From the cell containing the given text, extract its center point as (x, y) coordinate. 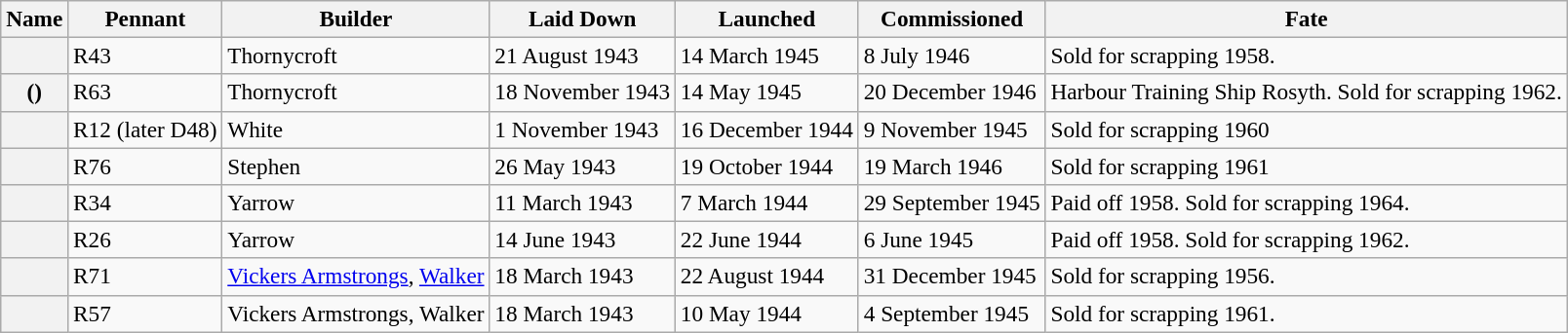
19 October 1944 (766, 166)
Stephen (356, 166)
6 June 1945 (952, 240)
19 March 1946 (952, 166)
Sold for scrapping 1956. (1307, 277)
16 December 1944 (766, 129)
14 June 1943 (582, 240)
Sold for scrapping 1960 (1307, 129)
9 November 1945 (952, 129)
R63 (145, 92)
22 August 1944 (766, 277)
Fate (1307, 18)
1 November 1943 (582, 129)
14 May 1945 (766, 92)
Sold for scrapping 1961. (1307, 314)
White (356, 129)
Paid off 1958. Sold for scrapping 1964. (1307, 203)
Commissioned (952, 18)
Sold for scrapping 1961 (1307, 166)
7 March 1944 (766, 203)
22 June 1944 (766, 240)
R76 (145, 166)
26 May 1943 (582, 166)
14 March 1945 (766, 55)
Sold for scrapping 1958. (1307, 55)
10 May 1944 (766, 314)
18 November 1943 (582, 92)
11 March 1943 (582, 203)
Launched (766, 18)
21 August 1943 (582, 55)
Builder (356, 18)
Harbour Training Ship Rosyth. Sold for scrapping 1962. (1307, 92)
Name (35, 18)
R26 (145, 240)
Paid off 1958. Sold for scrapping 1962. (1307, 240)
() (35, 92)
R43 (145, 55)
20 December 1946 (952, 92)
R71 (145, 277)
29 September 1945 (952, 203)
31 December 1945 (952, 277)
8 July 1946 (952, 55)
4 September 1945 (952, 314)
R12 (later D48) (145, 129)
R57 (145, 314)
Pennant (145, 18)
Laid Down (582, 18)
R34 (145, 203)
